For the text-containing cell, return its midpoint in (X, Y) coordinate format. 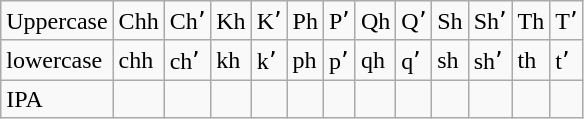
Shʼ (490, 21)
qh (375, 60)
Qh (375, 21)
ph (305, 60)
Ph (305, 21)
tʼ (566, 60)
Qʼ (414, 21)
chʼ (188, 60)
Chh (138, 21)
sh (450, 60)
chh (138, 60)
th (531, 60)
Sh (450, 21)
Chʼ (188, 21)
Th (531, 21)
pʼ (339, 60)
Uppercase (57, 21)
kʼ (269, 60)
Pʼ (339, 21)
lowercase (57, 60)
qʼ (414, 60)
IPA (57, 99)
Kʼ (269, 21)
kh (231, 60)
shʼ (490, 60)
Kh (231, 21)
Tʼ (566, 21)
